Identify which cell holds the provided text, then report its (X, Y) central coordinate. 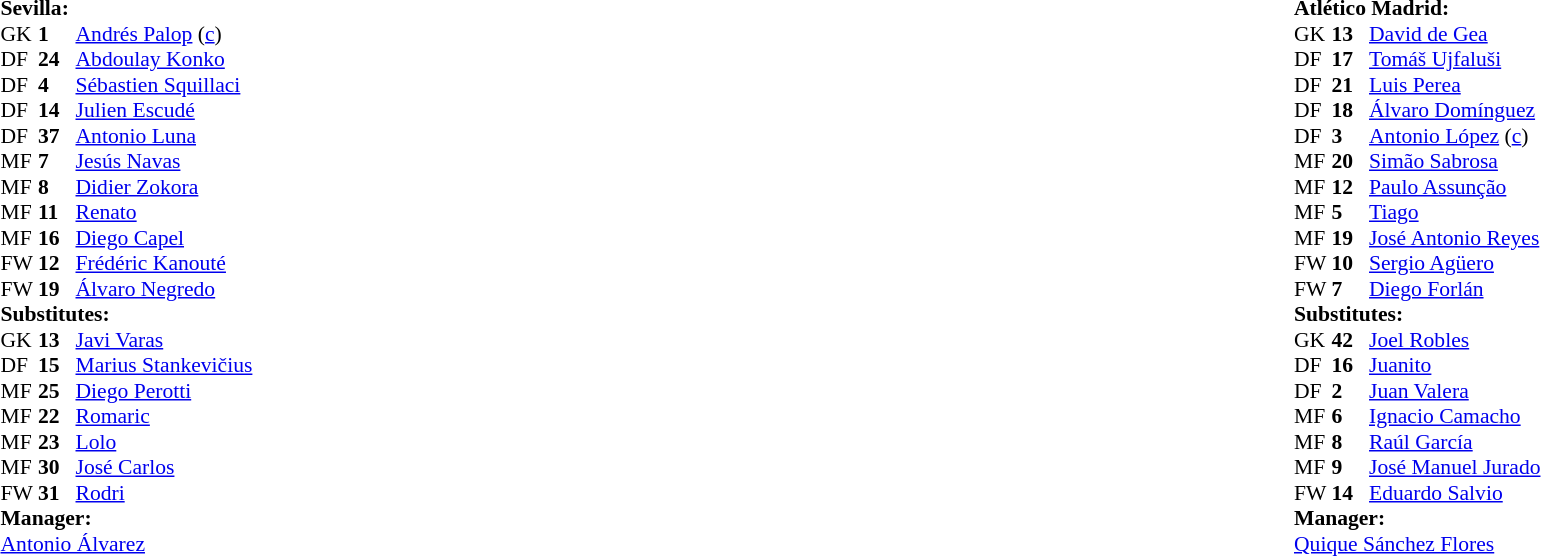
10 (1351, 263)
Antonio Luna (164, 136)
Raúl García (1454, 442)
Romaric (164, 417)
Ignacio Camacho (1454, 417)
Andrés Palop (c) (164, 34)
11 (57, 213)
21 (1351, 85)
9 (1351, 467)
Diego Perotti (164, 391)
Renato (164, 213)
Lolo (164, 442)
Sergio Agüero (1454, 263)
30 (57, 467)
Juanito (1454, 365)
6 (1351, 417)
Paulo Assunção (1454, 187)
Simão Sabrosa (1454, 161)
Tiago (1454, 213)
31 (57, 493)
Diego Forlán (1454, 289)
1 (57, 34)
José Antonio Reyes (1454, 238)
42 (1351, 340)
Antonio López (c) (1454, 136)
Frédéric Kanouté (164, 263)
Abdoulay Konko (164, 59)
20 (1351, 161)
24 (57, 59)
Julien Escudé (164, 111)
37 (57, 136)
Álvaro Domínguez (1454, 111)
Marius Stankevičius (164, 365)
Diego Capel (164, 238)
Javi Varas (164, 340)
Eduardo Salvio (1454, 493)
Rodri (164, 493)
Joel Robles (1454, 340)
4 (57, 85)
Tomáš Ujfaluši (1454, 59)
18 (1351, 111)
José Manuel Jurado (1454, 467)
David de Gea (1454, 34)
Jesús Navas (164, 161)
23 (57, 442)
15 (57, 365)
3 (1351, 136)
25 (57, 391)
Luis Perea (1454, 85)
Didier Zokora (164, 187)
22 (57, 417)
Álvaro Negredo (164, 289)
Sébastien Squillaci (164, 85)
2 (1351, 391)
Juan Valera (1454, 391)
José Carlos (164, 467)
5 (1351, 213)
17 (1351, 59)
